Output the (x, y) coordinate of the center of the cell containing the given text.  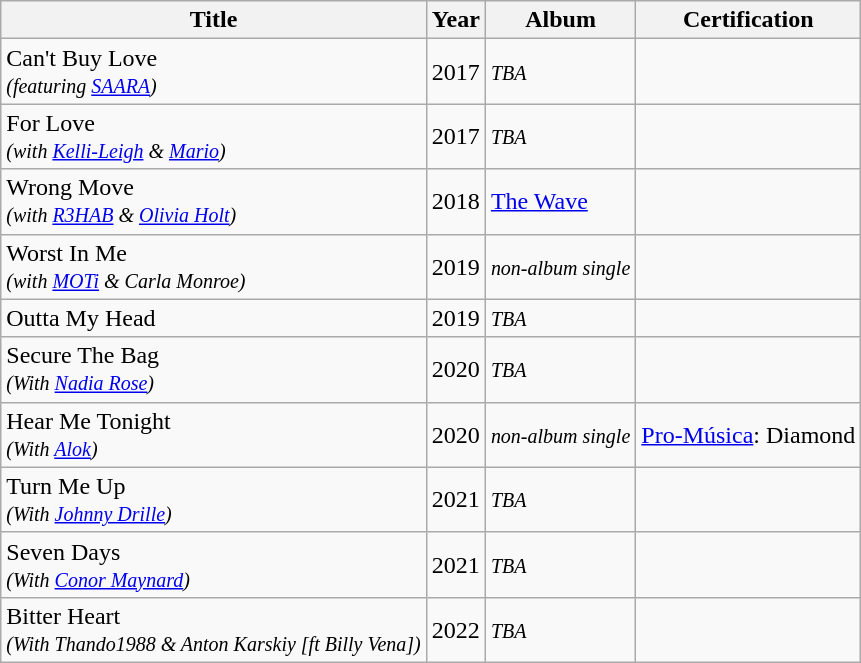
Certification (748, 20)
Title (214, 20)
For Love(with Kelli-Leigh & Mario) (214, 136)
Pro-Música: Diamond (748, 434)
Album (560, 20)
2018 (456, 202)
Turn Me Up(With Johnny Drille) (214, 500)
The Wave (560, 202)
Hear Me Tonight(With Alok) (214, 434)
Outta My Head (214, 318)
Worst In Me(with MOTi & Carla Monroe) (214, 266)
Year (456, 20)
Secure The Bag(With Nadia Rose) (214, 370)
Seven Days(With Conor Maynard) (214, 564)
2022 (456, 630)
Bitter Heart (With Thando1988 & Anton Karskiy [ft Billy Vena]) (214, 630)
Wrong Move(with R3HAB & Olivia Holt) (214, 202)
Can't Buy Love(featuring SAARA) (214, 72)
